Identify which cell holds the provided text, then report its (x, y) central coordinate. 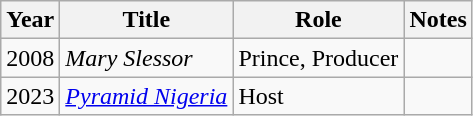
Mary Slessor (146, 58)
Role (318, 20)
2023 (30, 96)
Title (146, 20)
Year (30, 20)
Notes (438, 20)
Host (318, 96)
2008 (30, 58)
Pyramid Nigeria (146, 96)
Prince, Producer (318, 58)
